Detect which cell encompasses the target text, then output its (x, y) center coordinate. 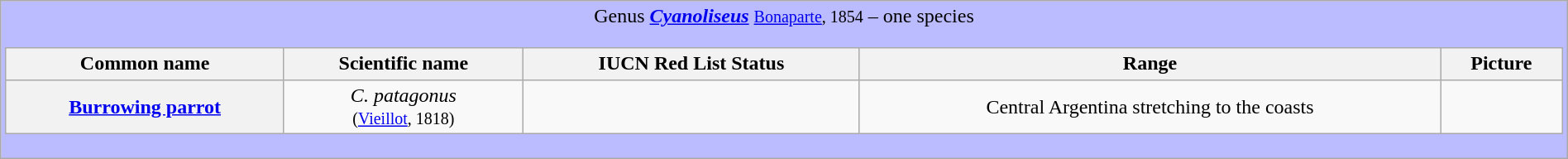
Scientific name (404, 64)
Burrowing parrot (145, 106)
IUCN Red List Status (691, 64)
Common name (145, 64)
Range (1150, 64)
Picture (1502, 64)
C. patagonus (Vieillot, 1818) (404, 106)
Central Argentina stretching to the coasts (1150, 106)
